Capture the cell that displays the provided text and extract its [x, y] central coordinate. 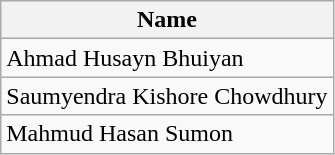
Saumyendra Kishore Chowdhury [167, 96]
Ahmad Husayn Bhuiyan [167, 58]
Mahmud Hasan Sumon [167, 134]
Name [167, 20]
